Detect which cell encompasses the target text, then output its [x, y] center coordinate. 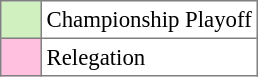
Championship Playoff [149, 20]
Relegation [149, 57]
